Detect which cell encompasses the target text, then output its (x, y) center coordinate. 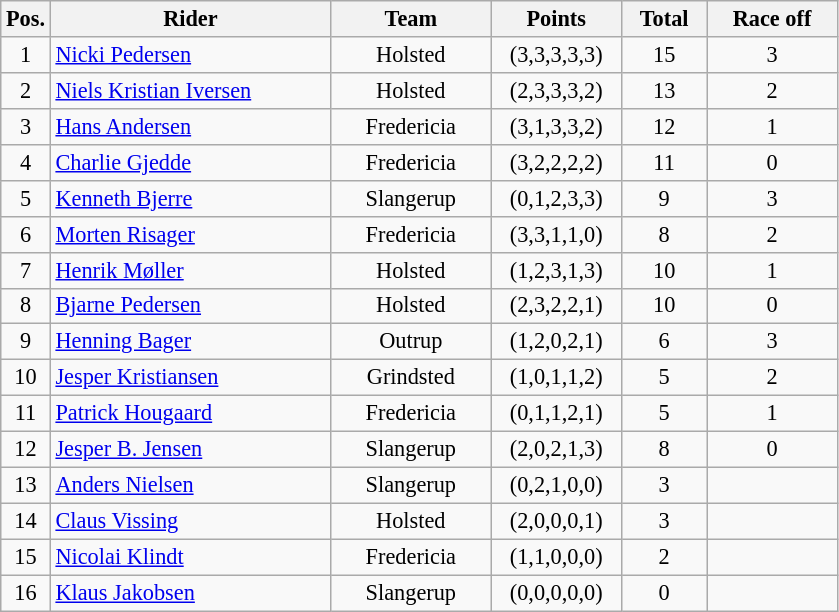
(1,0,1,1,2) (556, 378)
16 (26, 593)
Team (411, 19)
Nicolai Klindt (190, 557)
(1,2,3,1,3) (556, 270)
Jesper B. Jensen (190, 450)
(3,3,1,1,0) (556, 234)
(3,3,3,3,3) (556, 55)
Grindsted (411, 378)
Anders Nielsen (190, 485)
(0,2,1,0,0) (556, 485)
(2,0,0,0,1) (556, 521)
(1,1,0,0,0) (556, 557)
(3,1,3,3,2) (556, 126)
Bjarne Pedersen (190, 306)
Henning Bager (190, 342)
(0,1,2,3,3) (556, 198)
(1,2,0,2,1) (556, 342)
14 (26, 521)
(0,0,0,0,0) (556, 593)
Nicki Pedersen (190, 55)
7 (26, 270)
4 (26, 162)
Total (664, 19)
Henrik Møller (190, 270)
Rider (190, 19)
(0,1,1,2,1) (556, 414)
Jesper Kristiansen (190, 378)
(2,3,2,2,1) (556, 306)
(2,0,2,1,3) (556, 450)
(3,2,2,2,2) (556, 162)
Klaus Jakobsen (190, 593)
Outrup (411, 342)
Hans Andersen (190, 126)
Niels Kristian Iversen (190, 90)
Charlie Gjedde (190, 162)
Points (556, 19)
Pos. (26, 19)
Claus Vissing (190, 521)
Race off (772, 19)
Patrick Hougaard (190, 414)
Kenneth Bjerre (190, 198)
(2,3,3,3,2) (556, 90)
Morten Risager (190, 234)
